Output the (X, Y) coordinate of the center of the cell containing the given text.  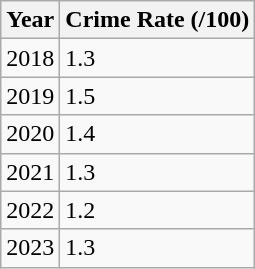
1.2 (158, 210)
2023 (30, 248)
2020 (30, 134)
2022 (30, 210)
1.5 (158, 96)
Year (30, 20)
2019 (30, 96)
Crime Rate (/100) (158, 20)
1.4 (158, 134)
2018 (30, 58)
2021 (30, 172)
